Return (X, Y) of the center of cell containing provided text 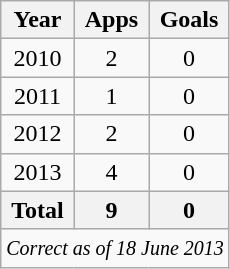
1 (111, 96)
Correct as of 18 June 2013 (116, 248)
2012 (38, 134)
Goals (190, 20)
Apps (111, 20)
2011 (38, 96)
2010 (38, 58)
Total (38, 210)
Year (38, 20)
9 (111, 210)
4 (111, 172)
2013 (38, 172)
